Output the (x, y) coordinate of the center of the cell containing the given text.  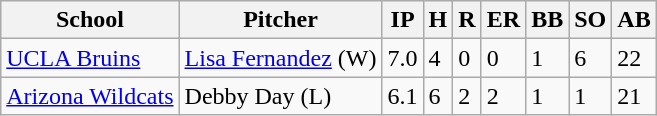
6.1 (402, 96)
SO (590, 20)
Arizona Wildcats (90, 96)
Pitcher (280, 20)
BB (548, 20)
IP (402, 20)
H (438, 20)
UCLA Bruins (90, 58)
4 (438, 58)
Lisa Fernandez (W) (280, 58)
22 (634, 58)
Debby Day (L) (280, 96)
School (90, 20)
ER (503, 20)
R (467, 20)
21 (634, 96)
AB (634, 20)
7.0 (402, 58)
